Extract the (x, y) coordinate from the center of the cell holding the provided text.  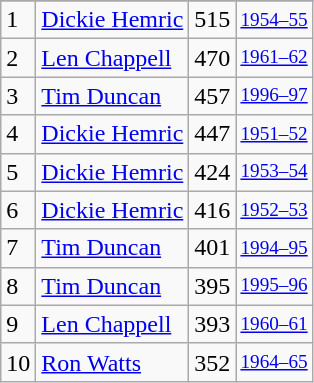
1994–95 (274, 248)
1951–52 (274, 134)
1 (18, 20)
401 (212, 248)
457 (212, 96)
8 (18, 286)
1960–61 (274, 324)
2 (18, 58)
393 (212, 324)
395 (212, 286)
5 (18, 172)
3 (18, 96)
6 (18, 210)
1961–62 (274, 58)
352 (212, 362)
4 (18, 134)
1995–96 (274, 286)
9 (18, 324)
470 (212, 58)
447 (212, 134)
416 (212, 210)
1952–53 (274, 210)
515 (212, 20)
7 (18, 248)
424 (212, 172)
1953–54 (274, 172)
10 (18, 362)
1996–97 (274, 96)
Ron Watts (112, 362)
1964–65 (274, 362)
1954–55 (274, 20)
